Scan for the cell matching the given text and deliver its [X, Y] coordinate at center. 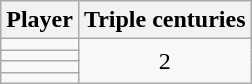
2 [164, 61]
Triple centuries [164, 20]
Player [40, 20]
